Pinpoint the cell where the given text exists, returning its [X, Y] midpoint coordinate. 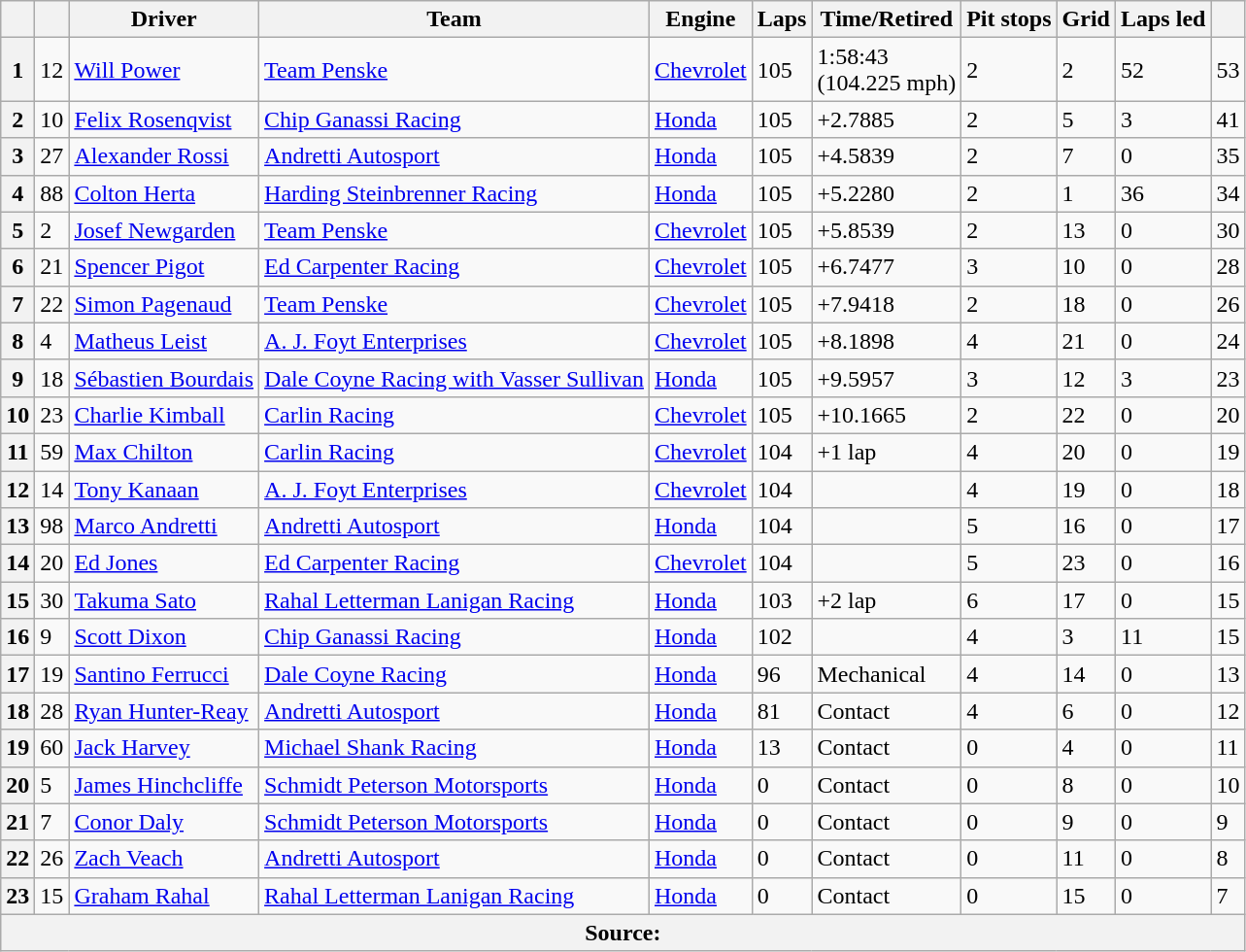
59 [52, 452]
Colton Herta [164, 193]
Santino Ferrucci [164, 674]
Felix Rosenqvist [164, 119]
Marco Andretti [164, 527]
Graham Rahal [164, 896]
+4.5839 [887, 156]
Sébastien Bourdais [164, 378]
102 [782, 637]
52 [1162, 70]
Time/Retired [887, 19]
Will Power [164, 70]
+2 lap [887, 600]
Matheus Leist [164, 341]
Jack Harvey [164, 748]
103 [782, 600]
36 [1162, 193]
+8.1898 [887, 341]
+9.5957 [887, 378]
Conor Daly [164, 822]
+7.9418 [887, 304]
Ed Jones [164, 563]
60 [52, 748]
Laps led [1162, 19]
Max Chilton [164, 452]
Simon Pagenaud [164, 304]
Charlie Kimball [164, 415]
+2.7885 [887, 119]
+6.7477 [887, 267]
Harding Steinbrenner Racing [455, 193]
Alexander Rossi [164, 156]
Dale Coyne Racing with Vasser Sullivan [455, 378]
Mechanical [887, 674]
+5.2280 [887, 193]
Tony Kanaan [164, 489]
Zach Veach [164, 859]
34 [1228, 193]
Pit stops [1009, 19]
96 [782, 674]
53 [1228, 70]
Ryan Hunter-Reay [164, 711]
1:58:43(104.225 mph) [887, 70]
James Hinchcliffe [164, 785]
Team [455, 19]
41 [1228, 119]
Spencer Pigot [164, 267]
Dale Coyne Racing [455, 674]
81 [782, 711]
98 [52, 527]
Takuma Sato [164, 600]
Source: [623, 933]
+5.8539 [887, 230]
88 [52, 193]
Grid [1086, 19]
Laps [782, 19]
Scott Dixon [164, 637]
Driver [164, 19]
Michael Shank Racing [455, 748]
27 [52, 156]
+10.1665 [887, 415]
+1 lap [887, 452]
Josef Newgarden [164, 230]
24 [1228, 341]
35 [1228, 156]
Engine [700, 19]
